Search for the cell housing the specified text and yield its (X, Y) center coordinate. 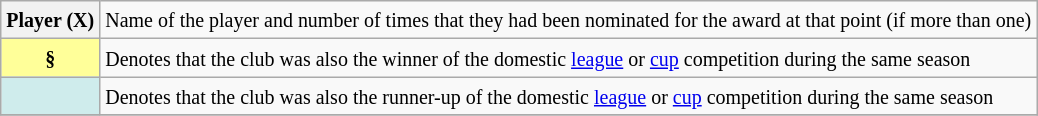
Denotes that the club was also the runner-up of the domestic league or cup competition during the same season (568, 96)
§ (50, 58)
Denotes that the club was also the winner of the domestic league or cup competition during the same season (568, 58)
Name of the player and number of times that they had been nominated for the award at that point (if more than one) (568, 20)
Player (X) (50, 20)
